For the text-containing cell, return its midpoint in [X, Y] coordinate format. 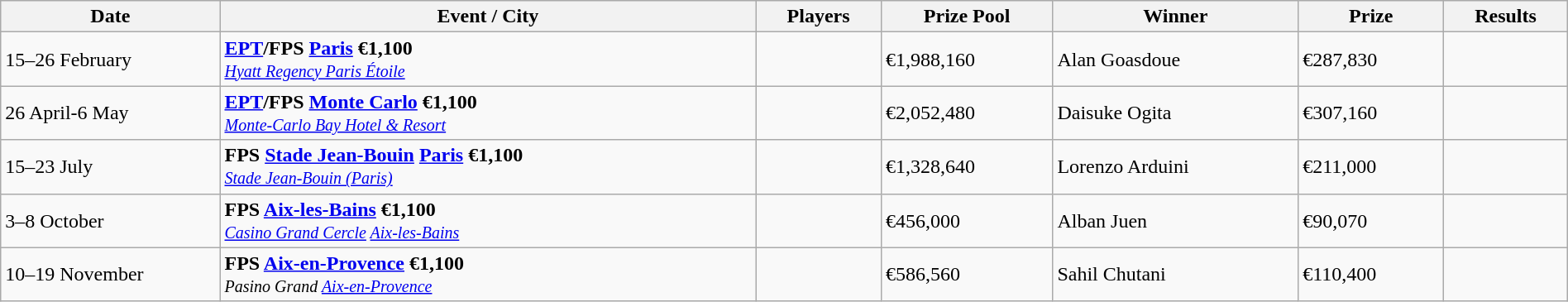
Event / City [488, 17]
€456,000 [966, 220]
€110,400 [1371, 275]
€307,160 [1371, 113]
Daisuke Ogita [1176, 113]
Lorenzo Arduini [1176, 167]
€90,070 [1371, 220]
26 April-6 May [111, 113]
FPS Stade Jean-Bouin Paris €1,100Stade Jean-Bouin (Paris) [488, 167]
Sahil Chutani [1176, 275]
EPT/FPS Monte Carlo €1,100Monte-Carlo Bay Hotel & Resort [488, 113]
€287,830 [1371, 60]
Date [111, 17]
Prize Pool [966, 17]
€211,000 [1371, 167]
10–19 November [111, 275]
15–26 February [111, 60]
€2,052,480 [966, 113]
FPS Aix-en-Provence €1,100Pasino Grand Aix-en-Provence [488, 275]
Alban Juen [1176, 220]
Prize [1371, 17]
€586,560 [966, 275]
€1,328,640 [966, 167]
FPS Aix-les-Bains €1,100Casino Grand Cercle Aix-les-Bains [488, 220]
EPT/FPS Paris €1,100Hyatt Regency Paris Étoile [488, 60]
Results [1505, 17]
€1,988,160 [966, 60]
Players [819, 17]
15–23 July [111, 167]
3–8 October [111, 220]
Alan Goasdoue [1176, 60]
Winner [1176, 17]
